Return the (X, Y) coordinate for the center point of the cell that contains the specified text.  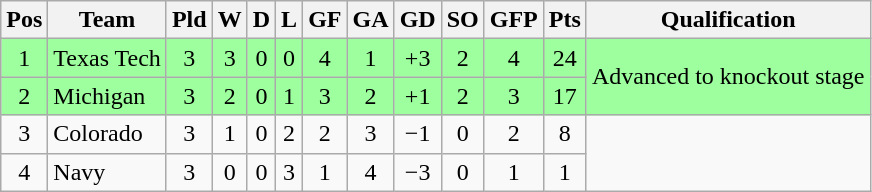
W (230, 20)
D (261, 20)
+1 (418, 96)
Pts (564, 20)
L (290, 20)
Texas Tech (108, 58)
Advanced to knockout stage (728, 77)
GD (418, 20)
24 (564, 58)
GFP (514, 20)
8 (564, 134)
Navy (108, 172)
Pos (24, 20)
Pld (189, 20)
Qualification (728, 20)
Michigan (108, 96)
17 (564, 96)
Colorado (108, 134)
−3 (418, 172)
GF (325, 20)
−1 (418, 134)
Team (108, 20)
SO (462, 20)
+3 (418, 58)
GA (370, 20)
